Provide the [X, Y] coordinate of the cell's center where the given text is located.  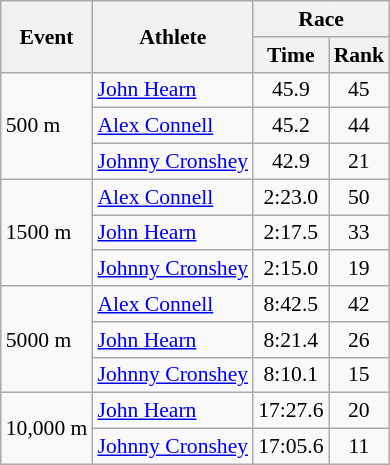
1500 m [47, 232]
2:17.5 [290, 233]
Race [321, 19]
500 m [47, 126]
8:21.4 [290, 340]
Rank [360, 55]
33 [360, 233]
20 [360, 411]
21 [360, 162]
8:42.5 [290, 304]
2:15.0 [290, 269]
45.9 [290, 90]
17:27.6 [290, 411]
45 [360, 90]
19 [360, 269]
8:10.1 [290, 375]
44 [360, 126]
5000 m [47, 340]
Time [290, 55]
17:05.6 [290, 447]
50 [360, 197]
45.2 [290, 126]
10,000 m [47, 428]
2:23.0 [290, 197]
11 [360, 447]
15 [360, 375]
Athlete [172, 36]
42 [360, 304]
42.9 [290, 162]
Event [47, 36]
26 [360, 340]
